Return the (X, Y) coordinate for the center point of the cell that contains the specified text.  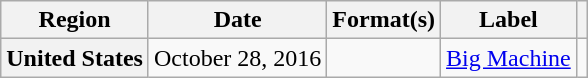
Label (509, 20)
United States (75, 58)
Date (237, 20)
Format(s) (384, 20)
October 28, 2016 (237, 58)
Big Machine (509, 58)
Region (75, 20)
